Find where the given text appears and provide that cell's center as (x, y) coordinate. 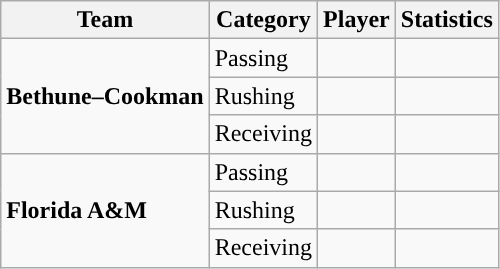
Category (263, 20)
Statistics (446, 20)
Florida A&M (105, 210)
Player (357, 20)
Bethune–Cookman (105, 96)
Team (105, 20)
